Detect which cell encompasses the target text, then output its [X, Y] center coordinate. 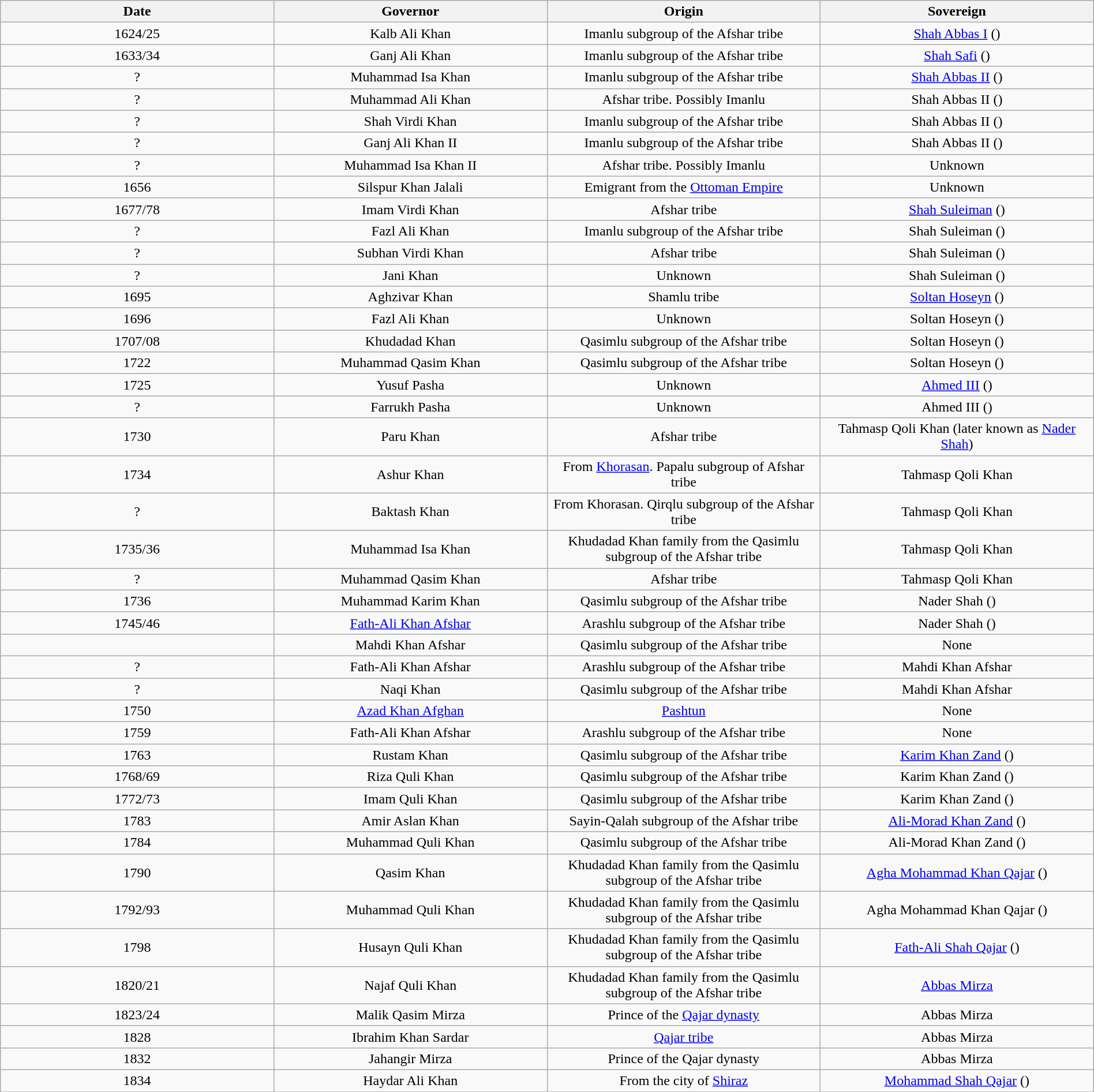
1734 [137, 474]
1790 [137, 873]
1820/21 [137, 985]
Pashtun [684, 711]
1763 [137, 755]
Amir Aslan Khan [410, 821]
Subhan Virdi Khan [410, 253]
Naqi Khan [410, 689]
1772/73 [137, 799]
Fath-Ali Shah Qajar () [957, 948]
1832 [137, 1059]
Farrukh Pasha [410, 407]
Shamlu tribe [684, 297]
1624/25 [137, 33]
Qajar tribe [684, 1037]
1750 [137, 711]
Riza Quli Khan [410, 777]
Jani Khan [410, 275]
Muhammad Ali Khan [410, 99]
Qasim Khan [410, 873]
1798 [137, 948]
1745/46 [137, 623]
Imam Quli Khan [410, 799]
Yusuf Pasha [410, 385]
From the city of Shiraz [684, 1080]
Shah Virdi Khan [410, 121]
1725 [137, 385]
Ashur Khan [410, 474]
1677/78 [137, 209]
Baktash Khan [410, 511]
1784 [137, 843]
Aghzivar Khan [410, 297]
Sovereign [957, 12]
1695 [137, 297]
1834 [137, 1080]
Shah Abbas I () [957, 33]
1783 [137, 821]
1656 [137, 187]
Rustam Khan [410, 755]
Shah Safi () [957, 55]
Khudadad Khan [410, 341]
1707/08 [137, 341]
1722 [137, 363]
Husayn Quli Khan [410, 948]
Kalb Ali Khan [410, 33]
Ganj Ali Khan II [410, 143]
Najaf Quli Khan [410, 985]
Mohammad Shah Qajar () [957, 1080]
Date [137, 12]
Azad Khan Afghan [410, 711]
1828 [137, 1037]
Ibrahim Khan Sardar [410, 1037]
Tahmasp Qoli Khan (later known as Nader Shah) [957, 436]
Imam Virdi Khan [410, 209]
1696 [137, 319]
Paru Khan [410, 436]
1736 [137, 601]
1730 [137, 436]
1759 [137, 733]
1633/34 [137, 55]
From Khorasan. Papalu subgroup of Afshar tribe [684, 474]
Malik Qasim Mirza [410, 1015]
1792/93 [137, 910]
Muhammad Isa Khan II [410, 165]
Silspur Khan Jalali [410, 187]
Muhammad Karim Khan [410, 601]
1768/69 [137, 777]
Jahangir Mirza [410, 1059]
Origin [684, 12]
1823/24 [137, 1015]
Sayin-Qalah subgroup of the Afshar tribe [684, 821]
1735/36 [137, 549]
Haydar Ali Khan [410, 1080]
From Khorasan. Qirqlu subgroup of the Afshar tribe [684, 511]
Governor [410, 12]
Ganj Ali Khan [410, 55]
Emigrant from the Ottoman Empire [684, 187]
